Detect which cell encompasses the target text, then output its (X, Y) center coordinate. 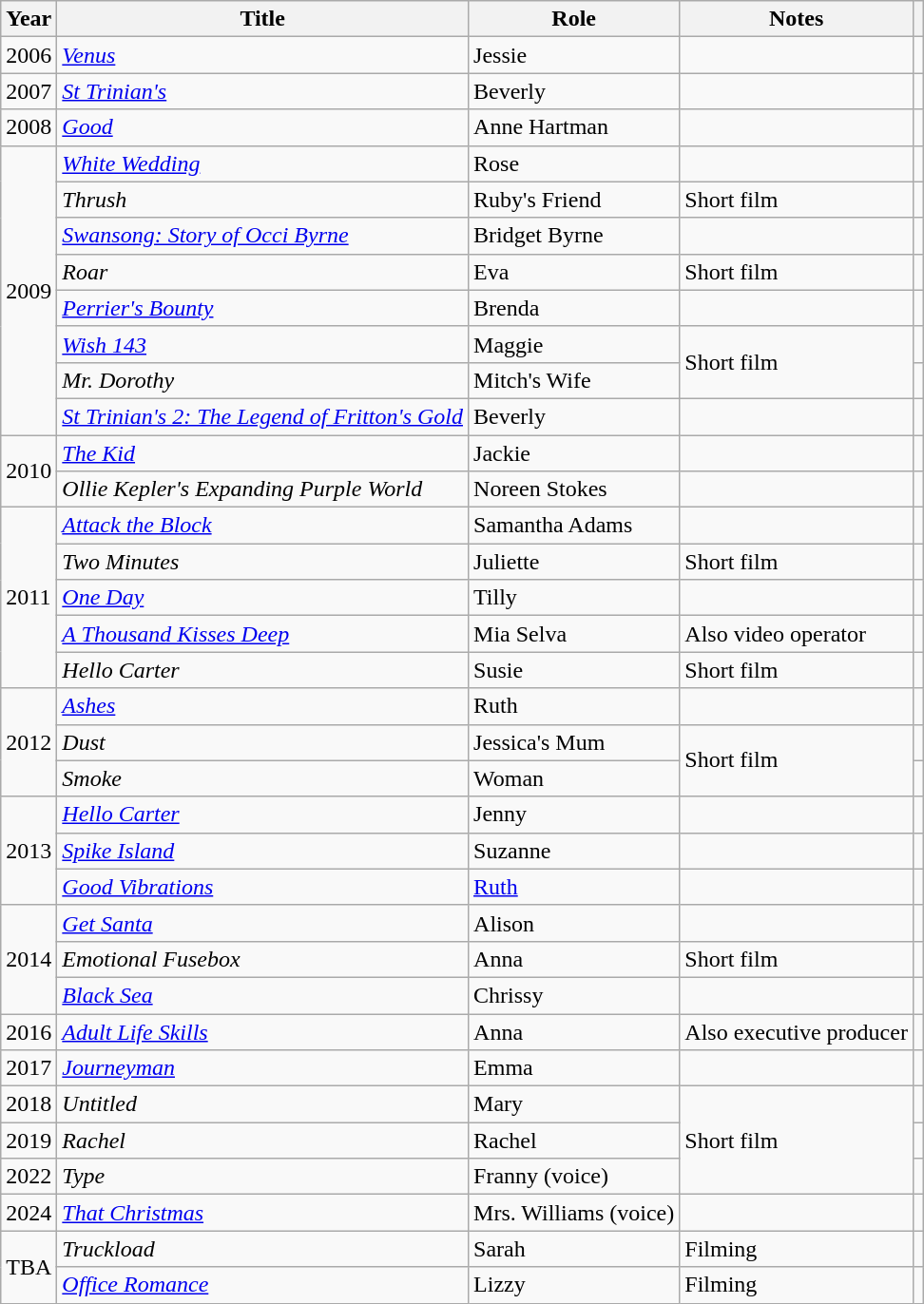
St Trinian's (262, 91)
Chrissy (574, 995)
Also executive producer (797, 1031)
Franny (voice) (574, 1177)
That Christmas (262, 1213)
2007 (29, 91)
2010 (29, 471)
Sarah (574, 1249)
Noreen Stokes (574, 489)
Alison (574, 923)
Get Santa (262, 923)
Mia Selva (574, 634)
2012 (29, 742)
2019 (29, 1141)
2017 (29, 1068)
Mrs. Williams (voice) (574, 1213)
Brenda (574, 308)
Ollie Kepler's Expanding Purple World (262, 489)
Perrier's Bounty (262, 308)
Ruby's Friend (574, 200)
Suzanne (574, 851)
Jessie (574, 55)
Good (262, 127)
2022 (29, 1177)
Attack the Block (262, 526)
Swansong: Story of Occi Byrne (262, 236)
Samantha Adams (574, 526)
Also video operator (797, 634)
Woman (574, 778)
Adult Life Skills (262, 1031)
Untitled (262, 1104)
Susie (574, 670)
Maggie (574, 344)
2014 (29, 959)
2016 (29, 1031)
Emotional Fusebox (262, 959)
Wish 143 (262, 344)
2011 (29, 598)
2024 (29, 1213)
Tilly (574, 598)
A Thousand Kisses Deep (262, 634)
Journeyman (262, 1068)
Jenny (574, 815)
Black Sea (262, 995)
2009 (29, 290)
Eva (574, 272)
Thrush (262, 200)
Juliette (574, 562)
Mr. Dorothy (262, 380)
Rose (574, 163)
Year (29, 19)
Two Minutes (262, 562)
One Day (262, 598)
Smoke (262, 778)
Notes (797, 19)
Dust (262, 742)
Jackie (574, 453)
2006 (29, 55)
2008 (29, 127)
Anne Hartman (574, 127)
Good Vibrations (262, 887)
Truckload (262, 1249)
Office Romance (262, 1285)
2013 (29, 851)
2018 (29, 1104)
Mary (574, 1104)
Roar (262, 272)
Type (262, 1177)
White Wedding (262, 163)
Title (262, 19)
Jessica's Mum (574, 742)
Mitch's Wife (574, 380)
Role (574, 19)
Ashes (262, 706)
TBA (29, 1267)
Spike Island (262, 851)
Venus (262, 55)
The Kid (262, 453)
St Trinian's 2: The Legend of Fritton's Gold (262, 416)
Lizzy (574, 1285)
Emma (574, 1068)
Bridget Byrne (574, 236)
